Output the [X, Y] coordinate of the center of the cell containing the given text.  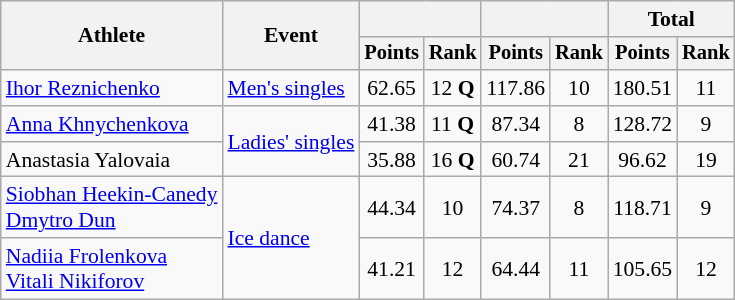
64.44 [516, 268]
12 Q [453, 88]
Ice dance [290, 238]
87.34 [516, 124]
60.74 [516, 160]
Ihor Reznichenko [112, 88]
41.38 [391, 124]
35.88 [391, 160]
Total [672, 19]
Nadiia FrolenkovaVitali Nikiforov [112, 268]
21 [579, 160]
Event [290, 36]
11 Q [453, 124]
128.72 [642, 124]
62.65 [391, 88]
Anna Khnychenkova [112, 124]
96.62 [642, 160]
16 Q [453, 160]
Anastasia Yalovaia [112, 160]
105.65 [642, 268]
117.86 [516, 88]
74.37 [516, 208]
118.71 [642, 208]
19 [706, 160]
Men's singles [290, 88]
41.21 [391, 268]
180.51 [642, 88]
Athlete [112, 36]
44.34 [391, 208]
Ladies' singles [290, 142]
Siobhan Heekin-CanedyDmytro Dun [112, 208]
